Find where the given text appears and provide that cell's center as (X, Y) coordinate. 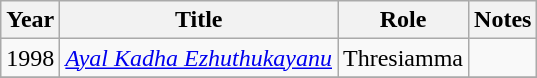
Notes (503, 20)
Ayal Kadha Ezhuthukayanu (199, 58)
Title (199, 20)
Year (30, 20)
Role (404, 20)
1998 (30, 58)
Thresiamma (404, 58)
